Pinpoint the cell where the given text exists, returning its (x, y) midpoint coordinate. 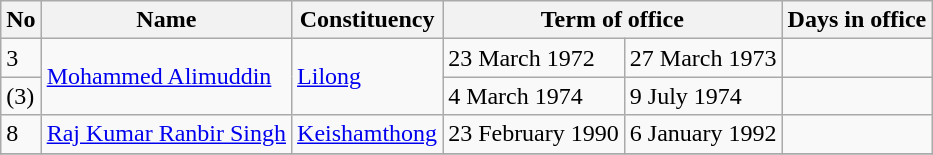
23 March 1972 (534, 58)
Name (166, 20)
(3) (21, 96)
Keishamthong (368, 134)
8 (21, 134)
6 January 1992 (703, 134)
Raj Kumar Ranbir Singh (166, 134)
Mohammed Alimuddin (166, 77)
9 July 1974 (703, 96)
Lilong (368, 77)
Constituency (368, 20)
No (21, 20)
4 March 1974 (534, 96)
3 (21, 58)
23 February 1990 (534, 134)
27 March 1973 (703, 58)
Term of office (612, 20)
Days in office (857, 20)
